Capture the cell that displays the provided text and extract its [X, Y] central coordinate. 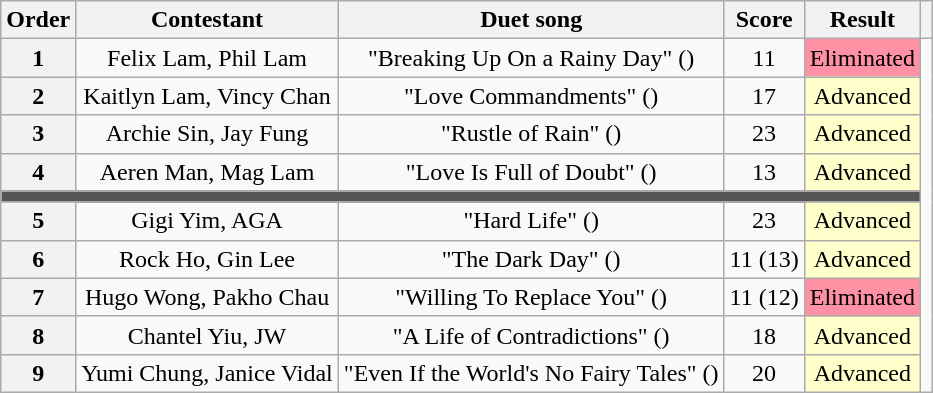
"Love Commandments" () [531, 96]
"A Life of Contradictions" () [531, 335]
Score [764, 20]
"Even If the World's No Fairy Tales" () [531, 373]
Rock Ho, Gin Lee [207, 259]
"Willing To Replace You" () [531, 297]
"Rustle of Rain" () [531, 134]
17 [764, 96]
"Love Is Full of Doubt" () [531, 172]
11 [764, 58]
"Breaking Up On a Rainy Day" () [531, 58]
5 [38, 221]
3 [38, 134]
Chantel Yiu, JW [207, 335]
Order [38, 20]
18 [764, 335]
11 (13) [764, 259]
1 [38, 58]
4 [38, 172]
Duet song [531, 20]
"Hard Life" () [531, 221]
8 [38, 335]
Contestant [207, 20]
Gigi Yim, AGA [207, 221]
Kaitlyn Lam, Vincy Chan [207, 96]
2 [38, 96]
7 [38, 297]
Yumi Chung, Janice Vidal [207, 373]
11 (12) [764, 297]
Aeren Man, Mag Lam [207, 172]
9 [38, 373]
Archie Sin, Jay Fung [207, 134]
20 [764, 373]
Result [862, 20]
13 [764, 172]
"The Dark Day" () [531, 259]
Hugo Wong, Pakho Chau [207, 297]
6 [38, 259]
Felix Lam, Phil Lam [207, 58]
